Locate the cell with the specified text and output its [X, Y] center coordinate. 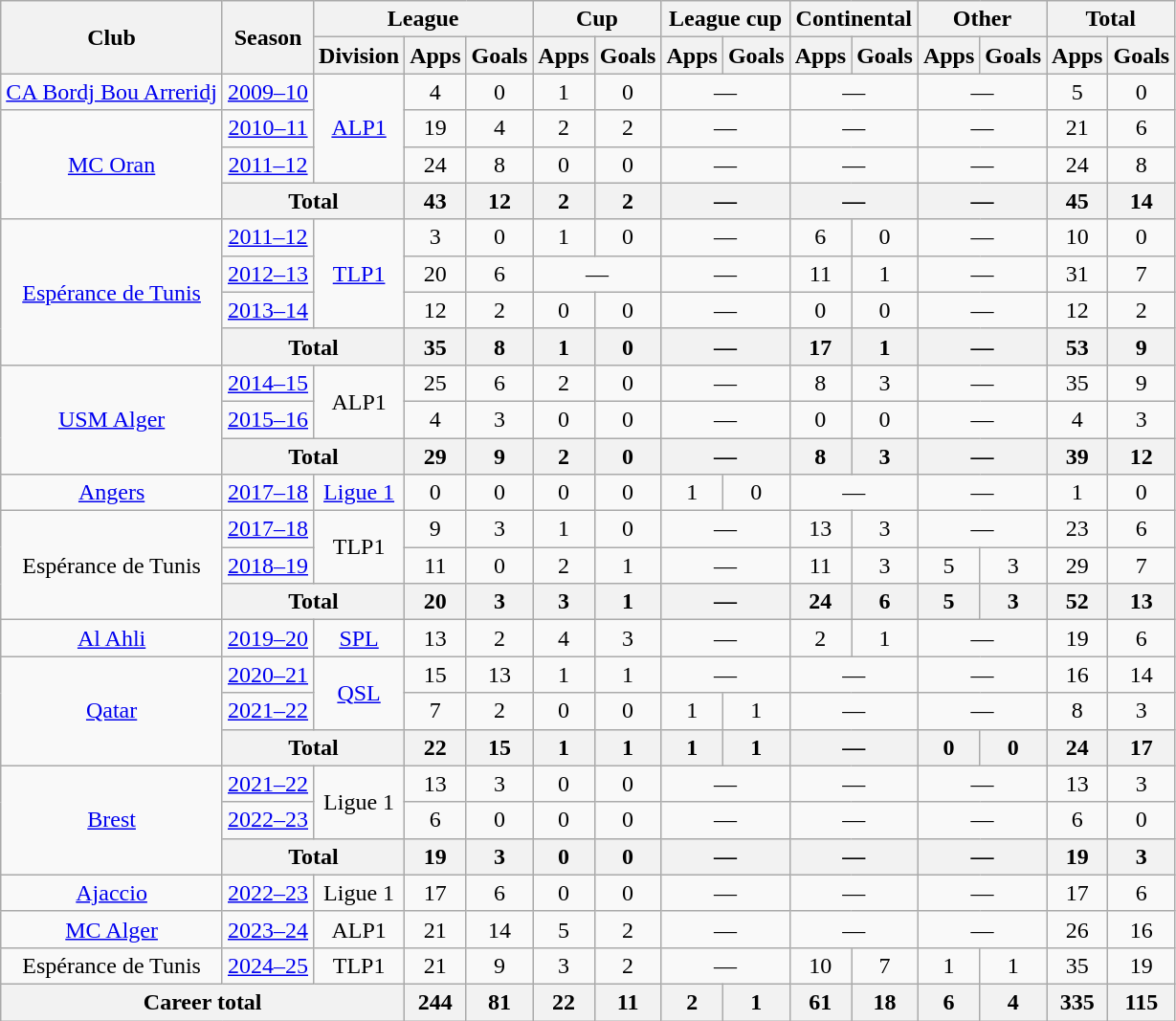
Qatar [112, 711]
2014–15 [268, 383]
Angers [112, 493]
QSL [360, 693]
Season [268, 37]
61 [820, 1002]
League cup [725, 19]
MC Alger [112, 929]
Career total [203, 1002]
39 [1077, 456]
335 [1077, 1002]
244 [435, 1002]
2015–16 [268, 419]
Other [982, 19]
MC Oran [112, 165]
2019–20 [268, 638]
23 [1077, 529]
115 [1142, 1002]
26 [1077, 929]
SPL [360, 638]
Al Ahli [112, 638]
31 [1077, 274]
25 [435, 383]
Ajaccio [112, 893]
Brest [112, 820]
81 [499, 1002]
2012–13 [268, 274]
2023–24 [268, 929]
53 [1077, 346]
52 [1077, 602]
CA Bordj Bou Arreridj [112, 92]
45 [1077, 201]
Club [112, 37]
2013–14 [268, 310]
18 [885, 1002]
Division [360, 55]
2024–25 [268, 966]
Cup [597, 19]
2010–11 [268, 128]
Continental [854, 19]
2020–21 [268, 675]
League [423, 19]
USM Alger [112, 419]
43 [435, 201]
2018–19 [268, 566]
2009–10 [268, 92]
